Detect which cell encompasses the target text, then output its (X, Y) center coordinate. 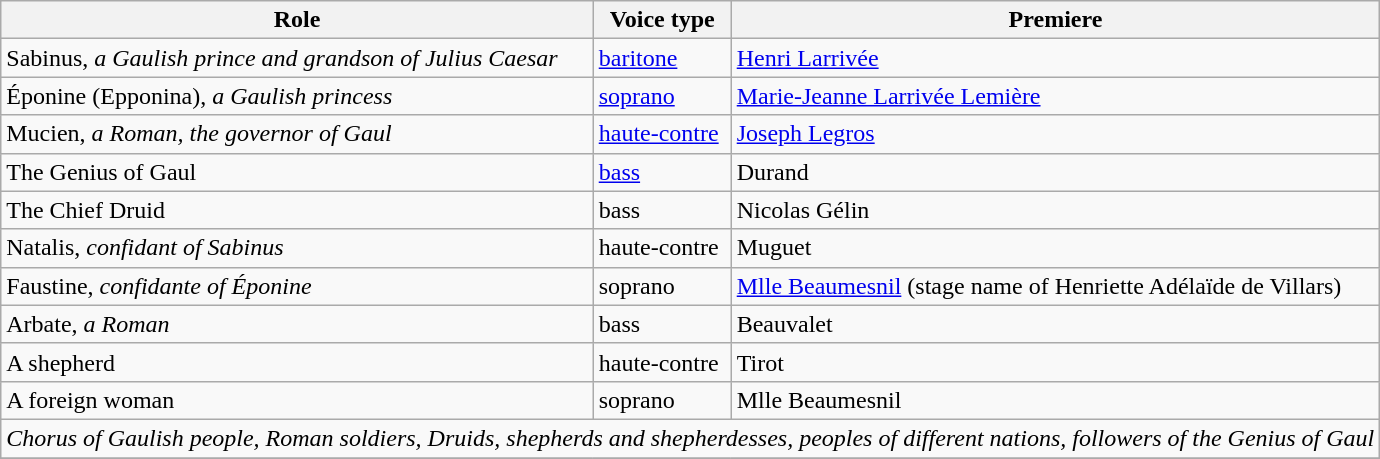
Joseph Legros (1056, 134)
baritone (662, 58)
Mlle Beaumesnil (1056, 400)
Premiere (1056, 20)
Henri Larrivée (1056, 58)
A foreign woman (297, 400)
Tirot (1056, 362)
Chorus of Gaulish people, Roman soldiers, Druids, shepherds and shepherdesses, peoples of different nations, followers of the Genius of Gaul (690, 438)
Mucien, a Roman, the governor of Gaul (297, 134)
The Genius of Gaul (297, 172)
Voice type (662, 20)
Arbate, a Roman (297, 324)
Éponine (Epponina), a Gaulish princess (297, 96)
Sabinus, a Gaulish prince and grandson of Julius Caesar (297, 58)
Durand (1056, 172)
Marie-Jeanne Larrivée Lemière (1056, 96)
A shepherd (297, 362)
Role (297, 20)
Faustine, confidante of Éponine (297, 286)
Mlle Beaumesnil (stage name of Henriette Adélaïde de Villars) (1056, 286)
Natalis, confidant of Sabinus (297, 248)
Nicolas Gélin (1056, 210)
Muguet (1056, 248)
Beauvalet (1056, 324)
The Chief Druid (297, 210)
